Output the (X, Y) coordinate of the center of the cell containing the given text.  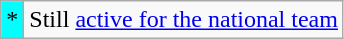
Still active for the national team (184, 20)
* (12, 20)
